Search for the cell housing the specified text and yield its (x, y) center coordinate. 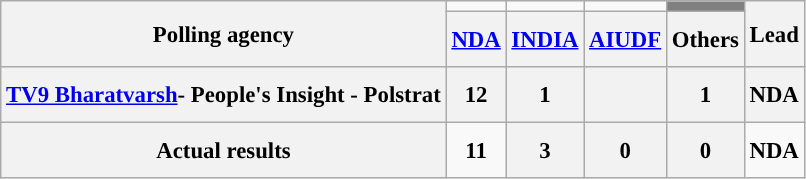
TV9 Bharatvarsh- People's Insight - Polstrat (224, 95)
AIUDF (626, 40)
Polling agency (224, 34)
Actual results (224, 151)
Lead (774, 34)
Others (705, 40)
11 (476, 151)
3 (545, 151)
INDIA (545, 40)
12 (476, 95)
